Return the [x, y] coordinate for the center point of the cell that contains the specified text.  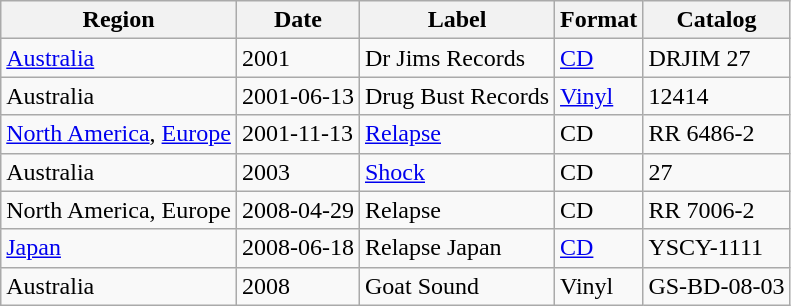
RR 7006-2 [716, 210]
YSCY-1111 [716, 248]
Shock [456, 172]
2008-04-29 [298, 210]
Region [119, 20]
Relapse Japan [456, 248]
DRJIM 27 [716, 58]
Japan [119, 248]
12414 [716, 96]
Drug Bust Records [456, 96]
Goat Sound [456, 286]
2003 [298, 172]
GS-BD-08-03 [716, 286]
Label [456, 20]
Format [599, 20]
Dr Jims Records [456, 58]
2001-11-13 [298, 134]
Date [298, 20]
2008-06-18 [298, 248]
Catalog [716, 20]
27 [716, 172]
2008 [298, 286]
2001 [298, 58]
RR 6486-2 [716, 134]
2001-06-13 [298, 96]
